Determine the [X, Y] coordinate at the center of the cell enclosing the given text.  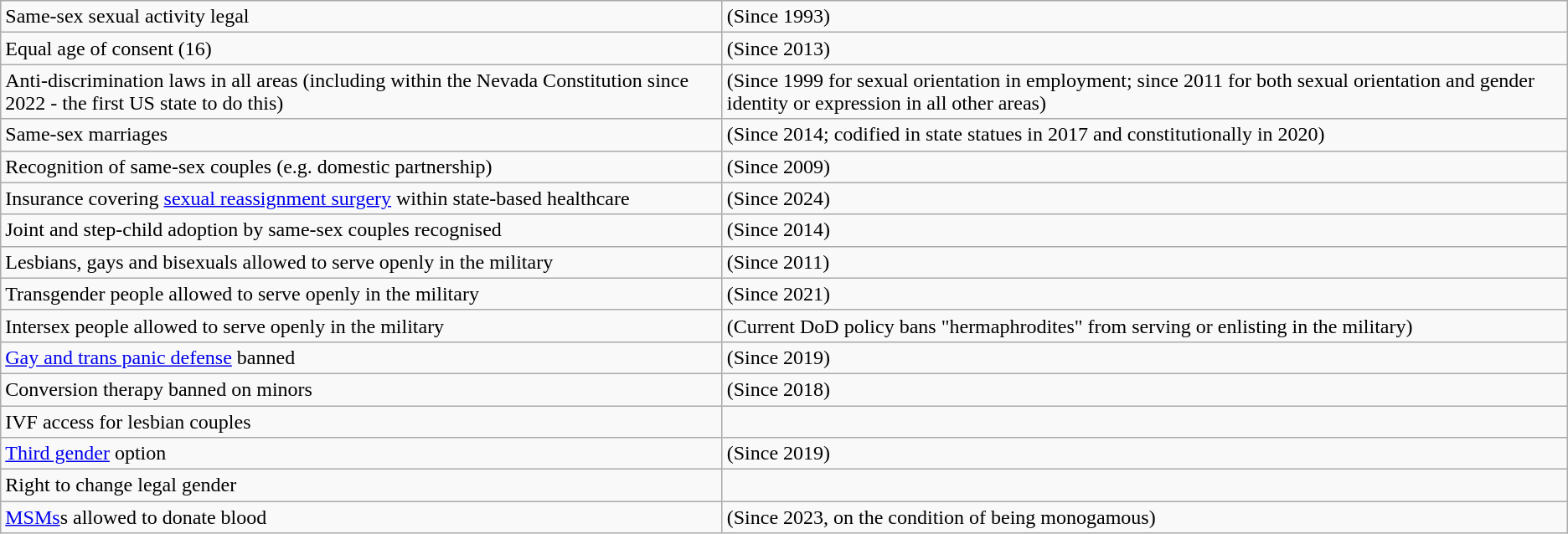
Intersex people allowed to serve openly in the military [362, 326]
(Since 2024) [1144, 198]
(Since 2011) [1144, 262]
Insurance covering sexual reassignment surgery within state-based healthcare [362, 198]
Same-sex sexual activity legal [362, 17]
Recognition of same-sex couples (e.g. domestic partnership) [362, 167]
Third gender option [362, 454]
Equal age of consent (16) [362, 49]
IVF access for lesbian couples [362, 421]
Transgender people allowed to serve openly in the military [362, 294]
(Since 2013) [1144, 49]
(Since 2021) [1144, 294]
(Since 1993) [1144, 17]
(Current DoD policy bans "hermaphrodites" from serving or enlisting in the military) [1144, 326]
(Since 1999 for sexual orientation in employment; since 2011 for both sexual orientation and gender identity or expression in all other areas) [1144, 92]
Joint and step-child adoption by same-sex couples recognised [362, 230]
Lesbians, gays and bisexuals allowed to serve openly in the military [362, 262]
Conversion therapy banned on minors [362, 389]
(Since 2014) [1144, 230]
Right to change legal gender [362, 485]
Anti-discrimination laws in all areas (including within the Nevada Constitution since 2022 - the first US state to do this) [362, 92]
(Since 2018) [1144, 389]
Gay and trans panic defense banned [362, 357]
MSMss allowed to donate blood [362, 517]
Same-sex marriages [362, 135]
(Since 2014; codified in state statues in 2017 and constitutionally in 2020) [1144, 135]
(Since 2023, on the condition of being monogamous) [1144, 517]
(Since 2009) [1144, 167]
